Pinpoint the cell where the given text exists, returning its (X, Y) midpoint coordinate. 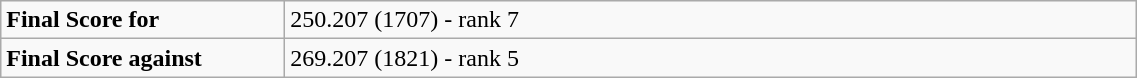
250.207 (1707) - rank 7 (711, 20)
Final Score for (143, 20)
269.207 (1821) - rank 5 (711, 58)
Final Score against (143, 58)
